Return the (x, y) coordinate for the center point of the cell that contains the specified text.  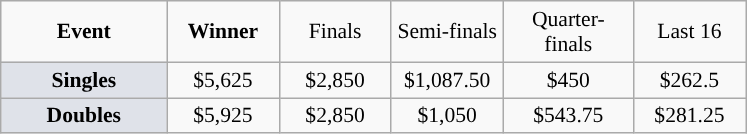
Last 16 (689, 32)
$1,087.50 (447, 80)
$5,625 (223, 80)
Finals (335, 32)
Doubles (84, 116)
$543.75 (568, 116)
$5,925 (223, 116)
Winner (223, 32)
$1,050 (447, 116)
$262.5 (689, 80)
$450 (568, 80)
Semi-finals (447, 32)
$281.25 (689, 116)
Singles (84, 80)
Quarter-finals (568, 32)
Event (84, 32)
